Scan for the cell matching the given text and deliver its [X, Y] coordinate at center. 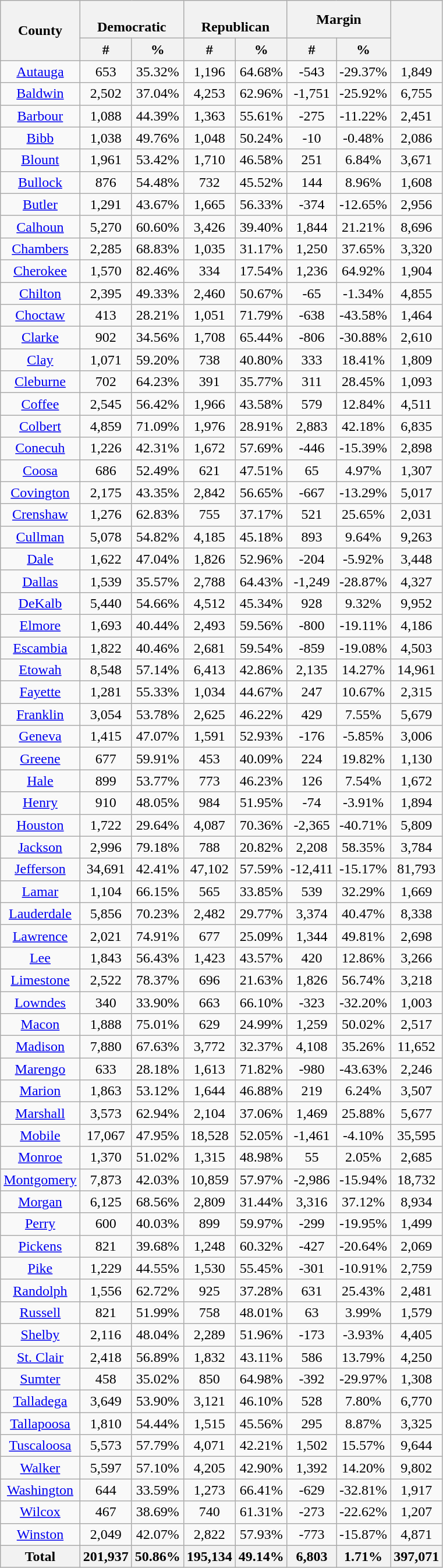
49.33% [157, 293]
4,071 [210, 1446]
51.99% [157, 1312]
42.03% [157, 1180]
56.74% [363, 980]
50.24% [261, 138]
57.10% [157, 1468]
Lamar [40, 891]
1,710 [210, 160]
Macon [40, 1025]
48.04% [157, 1335]
35.77% [261, 382]
3,507 [417, 1091]
40.03% [157, 1224]
Talladega [40, 1401]
20.82% [261, 847]
60.60% [157, 226]
25.65% [363, 515]
2,116 [106, 1335]
-1,249 [311, 581]
1.71% [363, 1556]
49.81% [363, 936]
Houston [40, 825]
Geneva [40, 737]
8.87% [363, 1424]
1,904 [417, 271]
-1.34% [363, 293]
44.39% [157, 116]
17,067 [106, 1135]
1,669 [417, 891]
Bibb [40, 138]
-800 [311, 625]
59.91% [157, 759]
9.64% [363, 537]
195,134 [210, 1556]
1,276 [106, 515]
Etowah [40, 670]
46.10% [261, 1401]
1,843 [106, 958]
42.90% [261, 1468]
9,263 [417, 537]
928 [311, 603]
57.59% [261, 869]
2,788 [210, 581]
2,481 [417, 1290]
-25.92% [363, 94]
644 [106, 1490]
52.93% [261, 737]
5,597 [106, 1468]
2,021 [106, 936]
70.23% [157, 914]
1,665 [210, 204]
2,208 [311, 847]
21.21% [363, 226]
12.86% [363, 958]
2,135 [311, 670]
6,803 [311, 1556]
2,049 [106, 1534]
-43.63% [363, 1069]
67.63% [157, 1047]
43.58% [261, 404]
565 [210, 891]
37.04% [157, 94]
1,515 [210, 1424]
1,469 [311, 1113]
-859 [311, 648]
50.02% [363, 1025]
65.44% [261, 338]
Clay [40, 360]
14.20% [363, 1468]
45.18% [261, 537]
2,482 [210, 914]
696 [210, 980]
50.86% [157, 1556]
1,038 [106, 138]
Coosa [40, 470]
34.56% [157, 338]
49.14% [261, 1556]
39.40% [261, 226]
4,859 [106, 426]
Winston [40, 1534]
6.24% [363, 1091]
1,088 [106, 116]
4,512 [210, 603]
1,539 [106, 581]
-15.39% [363, 448]
57.97% [261, 1180]
Lauderdale [40, 914]
35.26% [363, 1047]
1,863 [106, 1091]
42.21% [261, 1446]
1,273 [210, 1490]
10.67% [363, 692]
Hale [40, 781]
-13.29% [363, 493]
48.98% [261, 1158]
Dallas [40, 581]
8,934 [417, 1202]
-629 [311, 1490]
4,185 [210, 537]
Dale [40, 559]
-20.64% [363, 1246]
-12.65% [363, 204]
54.48% [157, 182]
53.42% [157, 160]
1,810 [106, 1424]
Henry [40, 803]
5,270 [106, 226]
Sumter [40, 1379]
-10 [311, 138]
1,248 [210, 1246]
-19.95% [363, 1224]
35.02% [157, 1379]
-301 [311, 1268]
2,522 [106, 980]
54.44% [157, 1424]
Republican [235, 20]
Chambers [40, 249]
39.68% [157, 1246]
1,048 [210, 138]
70.36% [261, 825]
Washington [40, 1490]
6,755 [417, 94]
Clarke [40, 338]
45.52% [261, 182]
1,226 [106, 448]
79.18% [157, 847]
-65 [311, 293]
1,315 [210, 1158]
64.68% [261, 72]
17.54% [261, 271]
3,374 [311, 914]
1,003 [417, 1002]
81,793 [417, 869]
1,570 [106, 271]
28.18% [157, 1069]
Chilton [40, 293]
1,579 [417, 1312]
1,888 [106, 1025]
-275 [311, 116]
63 [311, 1312]
57.93% [261, 1534]
1,130 [417, 759]
1,104 [106, 891]
9.32% [363, 603]
3,320 [417, 249]
1,370 [106, 1158]
55.33% [157, 692]
47.04% [157, 559]
1,966 [210, 404]
4,855 [417, 293]
-32.81% [363, 1490]
732 [210, 182]
1,051 [210, 316]
Colbert [40, 426]
55.61% [261, 116]
43.57% [261, 958]
-12,411 [311, 869]
579 [311, 404]
2,104 [210, 1113]
1,259 [311, 1025]
-392 [311, 1379]
52.49% [157, 470]
56.89% [157, 1357]
3,054 [106, 714]
2,460 [210, 293]
Autauga [40, 72]
1,196 [210, 72]
Perry [40, 1224]
21.63% [261, 980]
52.96% [261, 559]
66.41% [261, 1490]
Monroe [40, 1158]
46.58% [261, 160]
Choctaw [40, 316]
-446 [311, 448]
56.33% [261, 204]
13.79% [363, 1357]
600 [106, 1224]
-22.62% [363, 1512]
32.37% [261, 1047]
42.41% [157, 869]
6,835 [417, 426]
702 [106, 382]
64.23% [157, 382]
3,784 [417, 847]
Blount [40, 160]
1,961 [106, 160]
57.79% [157, 1446]
8,696 [417, 226]
-1,751 [311, 94]
2,898 [417, 448]
1,708 [210, 338]
47.07% [157, 737]
42.18% [363, 426]
Tallapoosa [40, 1424]
11,652 [417, 1047]
Franklin [40, 714]
539 [311, 891]
-19.08% [363, 648]
25.88% [363, 1113]
45.56% [261, 1424]
48.05% [157, 803]
876 [106, 182]
653 [106, 72]
-638 [311, 316]
Montgomery [40, 1180]
-28.87% [363, 581]
521 [311, 515]
Crenshaw [40, 515]
-299 [311, 1224]
6,413 [210, 670]
Morgan [40, 1202]
2,956 [417, 204]
78.37% [157, 980]
144 [311, 182]
33.59% [157, 1490]
Jackson [40, 847]
5,440 [106, 603]
4.97% [363, 470]
50.67% [261, 293]
2,996 [106, 847]
1,822 [106, 648]
37.12% [363, 1202]
31.44% [261, 1202]
2,685 [417, 1158]
2,418 [106, 1357]
Marengo [40, 1069]
-2,365 [311, 825]
3,671 [417, 160]
984 [210, 803]
55.45% [261, 1268]
43.11% [261, 1357]
1,530 [210, 1268]
740 [210, 1512]
Total [40, 1556]
1,917 [417, 1490]
-1,461 [311, 1135]
2,315 [417, 692]
397,071 [417, 1556]
1,229 [106, 1268]
51.95% [261, 803]
Lowndes [40, 1002]
3,218 [417, 980]
3,121 [210, 1401]
47.51% [261, 470]
-30.88% [363, 338]
1,591 [210, 737]
Cleburne [40, 382]
3,316 [311, 1202]
28.21% [157, 316]
59.20% [157, 360]
334 [210, 271]
9,644 [417, 1446]
52.05% [261, 1135]
2,698 [417, 936]
-15.94% [363, 1180]
1,556 [106, 1290]
391 [210, 382]
47.95% [157, 1135]
3,649 [106, 1401]
County [40, 30]
2,175 [106, 493]
1,464 [417, 316]
4,511 [417, 404]
-374 [311, 204]
14,961 [417, 670]
44.55% [157, 1268]
4,250 [417, 1357]
Marshall [40, 1113]
-29.37% [363, 72]
3,325 [417, 1424]
247 [311, 692]
66.10% [261, 1002]
71.82% [261, 1069]
1,644 [210, 1091]
7,873 [106, 1180]
5,677 [417, 1113]
Tuscaloosa [40, 1446]
1,622 [106, 559]
Limestone [40, 980]
1,693 [106, 625]
14.27% [363, 670]
4,205 [210, 1468]
633 [106, 1069]
1,034 [210, 692]
1,344 [311, 936]
53.77% [157, 781]
1,308 [417, 1379]
-3.93% [363, 1335]
33.85% [261, 891]
1,392 [311, 1468]
Fayette [40, 692]
29.64% [157, 825]
Coffee [40, 404]
40.47% [363, 914]
St. Clair [40, 1357]
2,545 [106, 404]
45.34% [261, 603]
24.99% [261, 1025]
-2,986 [311, 1180]
59.97% [261, 1224]
-43.58% [363, 316]
-543 [311, 72]
2,822 [210, 1534]
2,610 [417, 338]
2,625 [210, 714]
Madison [40, 1047]
-40.71% [363, 825]
663 [210, 1002]
61.31% [261, 1512]
Butler [40, 204]
2,069 [417, 1246]
7.80% [363, 1401]
311 [311, 382]
126 [311, 781]
Marion [40, 1091]
4,327 [417, 581]
7,880 [106, 1047]
-15.87% [363, 1534]
1,844 [311, 226]
1,415 [106, 737]
925 [210, 1290]
31.17% [261, 249]
629 [210, 1025]
1,423 [210, 958]
738 [210, 360]
43.35% [157, 493]
68.56% [157, 1202]
8,338 [417, 914]
-5.92% [363, 559]
-15.17% [363, 869]
1,307 [417, 470]
42.86% [261, 670]
Wilcox [40, 1512]
850 [210, 1379]
5,017 [417, 493]
1,093 [417, 382]
28.91% [261, 426]
-806 [311, 338]
1,722 [106, 825]
1,499 [417, 1224]
46.23% [261, 781]
46.22% [261, 714]
9,802 [417, 1468]
Covington [40, 493]
1,849 [417, 72]
49.76% [157, 138]
74.91% [157, 936]
413 [106, 316]
62.94% [157, 1113]
2,289 [210, 1335]
2,883 [311, 426]
1,281 [106, 692]
25.43% [363, 1290]
-29.97% [363, 1379]
893 [311, 537]
35.57% [157, 581]
-10.91% [363, 1268]
1,250 [311, 249]
1,809 [417, 360]
57.14% [157, 670]
18.41% [363, 360]
46.88% [261, 1091]
-4.10% [363, 1135]
-773 [311, 1534]
1,291 [106, 204]
29.77% [261, 914]
65 [311, 470]
4,405 [417, 1335]
4,186 [417, 625]
5,078 [106, 537]
82.46% [157, 271]
59.54% [261, 648]
-3.91% [363, 803]
1,207 [417, 1512]
43.67% [157, 204]
-173 [311, 1335]
2.05% [363, 1158]
902 [106, 338]
4,253 [210, 94]
40.80% [261, 360]
38.69% [157, 1512]
4,087 [210, 825]
2,031 [417, 515]
2,285 [106, 249]
6,125 [106, 1202]
4,871 [417, 1534]
219 [311, 1091]
2,759 [417, 1268]
-980 [311, 1069]
56.65% [261, 493]
40.44% [157, 625]
Shelby [40, 1335]
DeKalb [40, 603]
1,832 [210, 1357]
48.01% [261, 1312]
-74 [311, 803]
Mobile [40, 1135]
586 [311, 1357]
7.54% [363, 781]
42.07% [157, 1534]
2,681 [210, 648]
-0.48% [363, 138]
-427 [311, 1246]
60.32% [261, 1246]
5,856 [106, 914]
18,528 [210, 1135]
Barbour [40, 116]
755 [210, 515]
64.92% [363, 271]
62.72% [157, 1290]
54.82% [157, 537]
2,842 [210, 493]
44.67% [261, 692]
2,246 [417, 1069]
3,573 [106, 1113]
1,236 [311, 271]
Margin [339, 20]
Elmore [40, 625]
-11.22% [363, 116]
71.09% [157, 426]
40.46% [157, 648]
2,493 [210, 625]
Walker [40, 1468]
33.90% [157, 1002]
Conecuh [40, 448]
420 [311, 958]
1,035 [210, 249]
8,548 [106, 670]
12.84% [363, 404]
42.31% [157, 448]
35,595 [417, 1135]
58.35% [363, 847]
429 [311, 714]
-176 [311, 737]
5,679 [417, 714]
-32.20% [363, 1002]
Baldwin [40, 94]
2,809 [210, 1202]
-19.11% [363, 625]
53.12% [157, 1091]
621 [210, 470]
55 [311, 1158]
224 [311, 759]
19.82% [363, 759]
340 [106, 1002]
64.43% [261, 581]
-667 [311, 493]
3,006 [417, 737]
251 [311, 160]
3,772 [210, 1047]
1,363 [210, 116]
528 [311, 1401]
68.83% [157, 249]
2,086 [417, 138]
910 [106, 803]
3,426 [210, 226]
10,859 [210, 1180]
51.02% [157, 1158]
333 [311, 360]
37.28% [261, 1290]
2,502 [106, 94]
28.45% [363, 382]
15.57% [363, 1446]
453 [210, 759]
5,573 [106, 1446]
25.09% [261, 936]
18,732 [417, 1180]
47,102 [210, 869]
Lawrence [40, 936]
Lee [40, 958]
37.65% [363, 249]
1,976 [210, 426]
773 [210, 781]
57.69% [261, 448]
34,691 [106, 869]
Calhoun [40, 226]
458 [106, 1379]
62.83% [157, 515]
758 [210, 1312]
Pickens [40, 1246]
6.84% [363, 160]
1,608 [417, 182]
2,395 [106, 293]
295 [311, 1424]
2,517 [417, 1025]
631 [311, 1290]
75.01% [157, 1025]
32.29% [363, 891]
686 [106, 470]
35.32% [157, 72]
53.78% [157, 714]
64.98% [261, 1379]
40.09% [261, 759]
6,770 [417, 1401]
3,266 [417, 958]
37.17% [261, 515]
Russell [40, 1312]
62.96% [261, 94]
1,613 [210, 1069]
Pike [40, 1268]
Randolph [40, 1290]
1,502 [311, 1446]
59.56% [261, 625]
56.42% [157, 404]
66.15% [157, 891]
-204 [311, 559]
3,448 [417, 559]
Bullock [40, 182]
56.43% [157, 958]
Democratic [132, 20]
2,451 [417, 116]
9,952 [417, 603]
788 [210, 847]
1,894 [417, 803]
-323 [311, 1002]
54.66% [157, 603]
Cherokee [40, 271]
3.99% [363, 1312]
37.06% [261, 1113]
467 [106, 1512]
-273 [311, 1512]
4,108 [311, 1047]
53.90% [157, 1401]
Greene [40, 759]
51.96% [261, 1335]
201,937 [106, 1556]
1,071 [106, 360]
7.55% [363, 714]
71.79% [261, 316]
5,809 [417, 825]
Jefferson [40, 869]
Escambia [40, 648]
-5.85% [363, 737]
Cullman [40, 537]
8.96% [363, 182]
4,503 [417, 648]
